For the text-containing cell, return its midpoint in (X, Y) coordinate format. 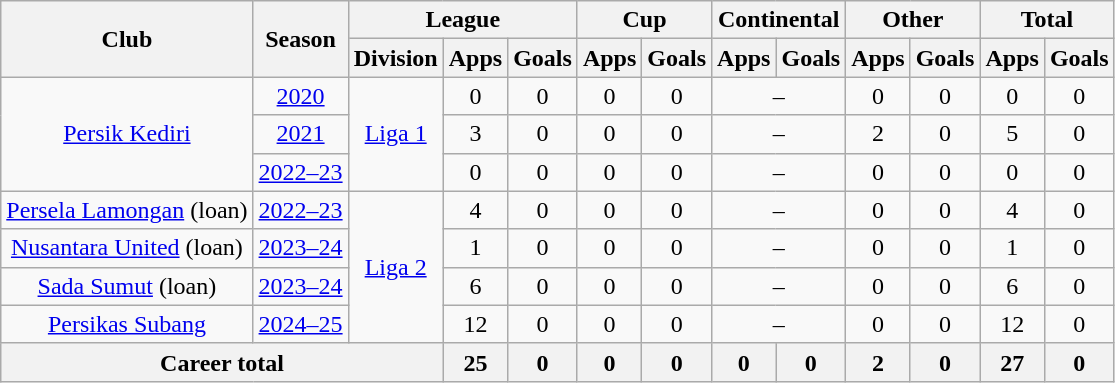
2020 (300, 96)
Persikas Subang (127, 324)
Nusantara United (loan) (127, 248)
Liga 2 (396, 267)
27 (1012, 362)
Total (1047, 20)
5 (1012, 134)
Club (127, 39)
League (462, 20)
Division (396, 58)
Sada Sumut (loan) (127, 286)
Season (300, 39)
25 (475, 362)
Other (913, 20)
Liga 1 (396, 134)
Persela Lamongan (loan) (127, 210)
Continental (779, 20)
Cup (644, 20)
Persik Kediri (127, 134)
3 (475, 134)
Career total (222, 362)
2021 (300, 134)
2024–25 (300, 324)
